Output the (x, y) coordinate of the center of the cell containing the given text.  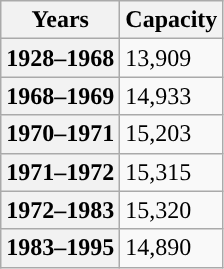
1970–1971 (60, 134)
1983–1995 (60, 248)
1972–1983 (60, 210)
Years (60, 20)
15,320 (172, 210)
1928–1968 (60, 58)
15,315 (172, 172)
Capacity (172, 20)
15,203 (172, 134)
13,909 (172, 58)
14,890 (172, 248)
1968–1969 (60, 96)
14,933 (172, 96)
1971–1972 (60, 172)
